Pinpoint the cell where the given text exists, returning its (x, y) midpoint coordinate. 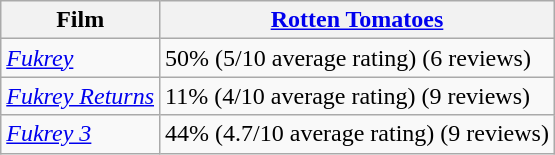
Fukrey Returns (80, 96)
50% (5/10 average rating) (6 reviews) (358, 58)
Fukrey (80, 58)
Fukrey 3 (80, 134)
11% (4/10 average rating) (9 reviews) (358, 96)
Rotten Tomatoes (358, 20)
Film (80, 20)
44% (4.7/10 average rating) (9 reviews) (358, 134)
